Find where the given text appears and provide that cell's center as (X, Y) coordinate. 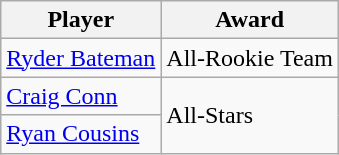
All-Rookie Team (250, 58)
Ryan Cousins (81, 134)
All-Stars (250, 115)
Craig Conn (81, 96)
Player (81, 20)
Award (250, 20)
Ryder Bateman (81, 58)
